Extract the [x, y] coordinate from the center of the cell holding the provided text.  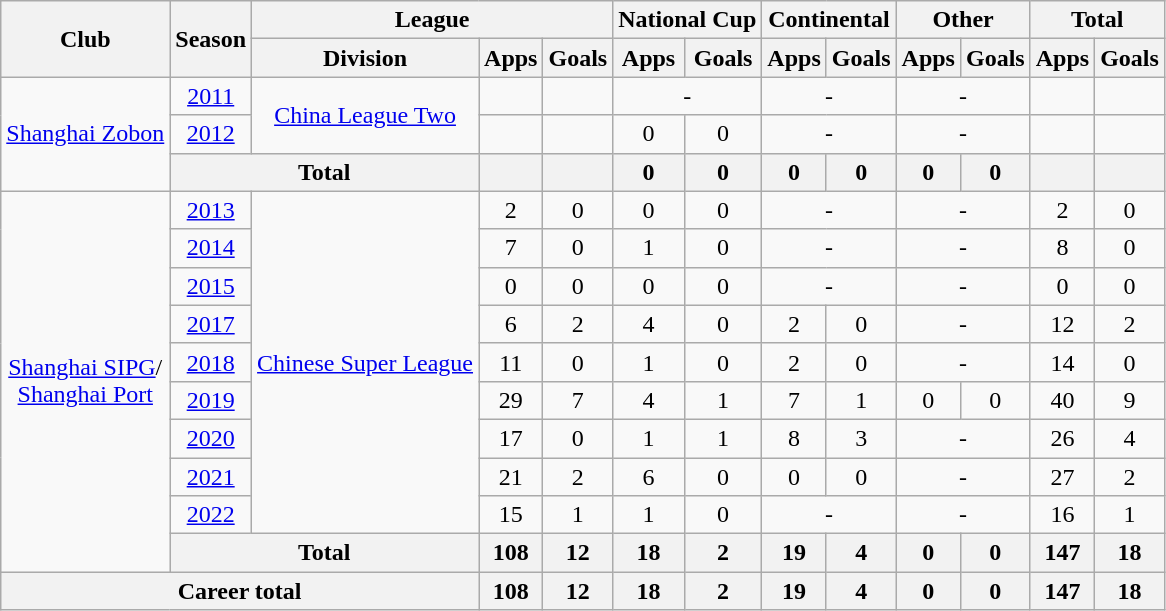
2022 [211, 515]
Career total [240, 591]
2017 [211, 324]
2012 [211, 134]
3 [861, 438]
Shanghai SIPG/Shanghai Port [86, 382]
29 [511, 400]
2019 [211, 400]
15 [511, 515]
17 [511, 438]
Season [211, 39]
Continental [829, 20]
2018 [211, 362]
2013 [211, 210]
21 [511, 477]
27 [1062, 477]
2011 [211, 96]
Club [86, 39]
2021 [211, 477]
40 [1062, 400]
National Cup [688, 20]
14 [1062, 362]
Other [963, 20]
9 [1130, 400]
League [432, 20]
Division [366, 58]
26 [1062, 438]
China League Two [366, 115]
2014 [211, 248]
11 [511, 362]
Shanghai Zobon [86, 134]
2020 [211, 438]
Chinese Super League [366, 362]
2015 [211, 286]
16 [1062, 515]
